Find where the given text appears and provide that cell's center as (X, Y) coordinate. 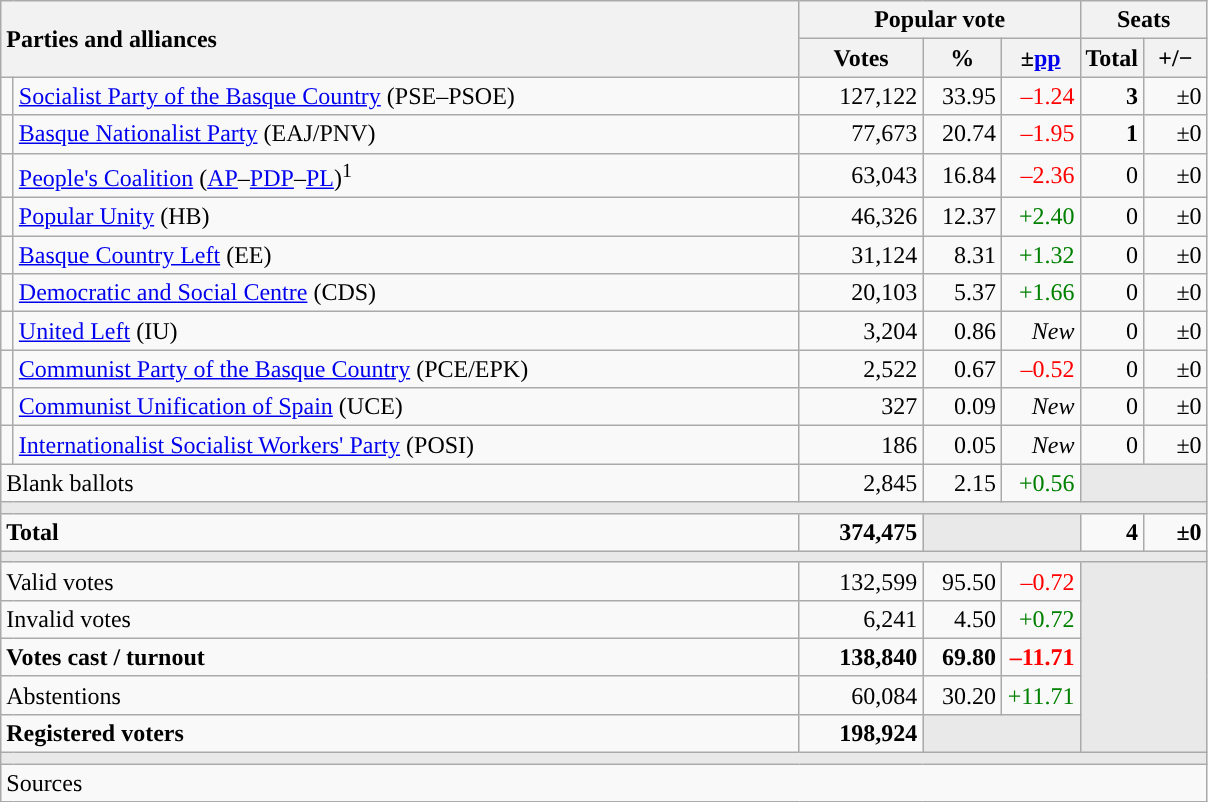
6,241 (861, 619)
3,204 (861, 331)
4.50 (962, 619)
Internationalist Socialist Workers' Party (POSI) (406, 445)
0.67 (962, 369)
0.05 (962, 445)
Basque Nationalist Party (EAJ/PNV) (406, 134)
138,840 (861, 657)
2,845 (861, 483)
2,522 (861, 369)
Popular Unity (HB) (406, 217)
127,122 (861, 96)
Valid votes (400, 581)
Communist Unification of Spain (UCE) (406, 407)
+1.66 (1040, 293)
Socialist Party of the Basque Country (PSE–PSOE) (406, 96)
5.37 (962, 293)
Democratic and Social Centre (CDS) (406, 293)
374,475 (861, 532)
Abstentions (400, 695)
+0.56 (1040, 483)
95.50 (962, 581)
0.09 (962, 407)
Votes (861, 58)
4 (1112, 532)
327 (861, 407)
+1.32 (1040, 255)
+11.71 (1040, 695)
% (962, 58)
United Left (IU) (406, 331)
+/− (1176, 58)
Popular vote (940, 20)
Communist Party of the Basque Country (PCE/EPK) (406, 369)
+2.40 (1040, 217)
12.37 (962, 217)
–1.95 (1040, 134)
Parties and alliances (400, 39)
31,124 (861, 255)
0.86 (962, 331)
Sources (604, 783)
63,043 (861, 176)
186 (861, 445)
–11.71 (1040, 657)
30.20 (962, 695)
1 (1112, 134)
–2.36 (1040, 176)
60,084 (861, 695)
69.80 (962, 657)
People's Coalition (AP–PDP–PL)1 (406, 176)
–0.72 (1040, 581)
+0.72 (1040, 619)
Basque Country Left (EE) (406, 255)
Votes cast / turnout (400, 657)
16.84 (962, 176)
±pp (1040, 58)
33.95 (962, 96)
Registered voters (400, 733)
20,103 (861, 293)
8.31 (962, 255)
2.15 (962, 483)
3 (1112, 96)
20.74 (962, 134)
–0.52 (1040, 369)
Seats (1144, 20)
–1.24 (1040, 96)
46,326 (861, 217)
Blank ballots (400, 483)
132,599 (861, 581)
Invalid votes (400, 619)
77,673 (861, 134)
198,924 (861, 733)
